Capture the cell that displays the provided text and extract its (X, Y) central coordinate. 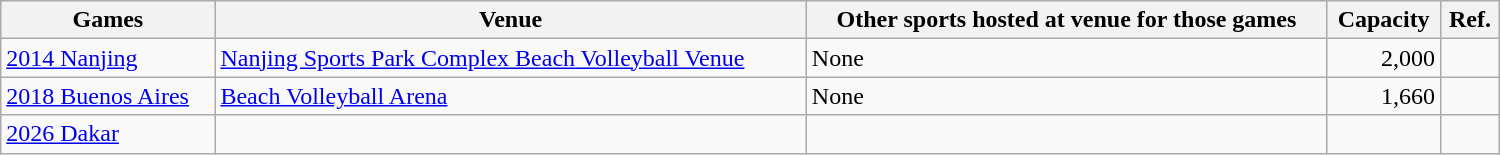
2014 Nanjing (108, 58)
2026 Dakar (108, 134)
2,000 (1384, 58)
Ref. (1470, 20)
2018 Buenos Aires (108, 96)
Other sports hosted at venue for those games (1066, 20)
1,660 (1384, 96)
Beach Volleyball Arena (510, 96)
Nanjing Sports Park Complex Beach Volleyball Venue (510, 58)
Games (108, 20)
Capacity (1384, 20)
Venue (510, 20)
